Return [x, y] of the center of cell containing provided text 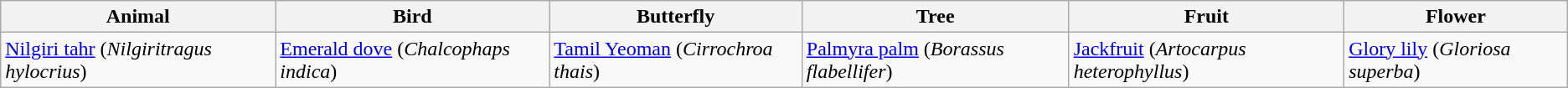
Jackfruit (Artocarpus heterophyllus) [1206, 60]
Emerald dove (Chalcophaps indica) [412, 60]
Butterfly [676, 17]
Nilgiri tahr (Nilgiritragus hylocrius) [138, 60]
Tamil Yeoman (Cirrochroa thais) [676, 60]
Glory lily (Gloriosa superba) [1456, 60]
Fruit [1206, 17]
Bird [412, 17]
Palmyra palm (Borassus flabellifer) [935, 60]
Animal [138, 17]
Tree [935, 17]
Flower [1456, 17]
